Search for the cell housing the specified text and yield its (X, Y) center coordinate. 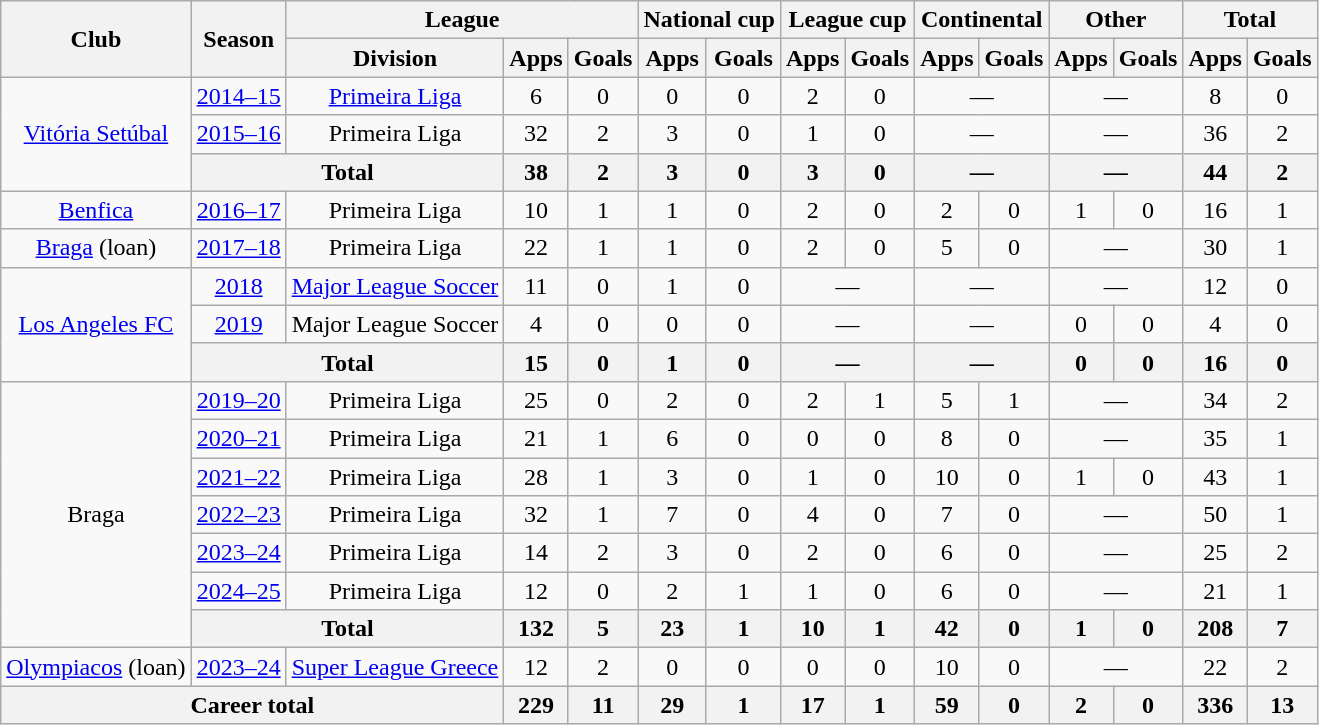
2020–21 (238, 438)
2022–23 (238, 515)
36 (1215, 134)
38 (536, 172)
Olympiacos (loan) (96, 667)
2015–16 (238, 134)
2017–18 (238, 248)
Benfica (96, 210)
2024–25 (238, 591)
44 (1215, 172)
2021–22 (238, 477)
Club (96, 39)
17 (812, 705)
15 (536, 362)
Season (238, 39)
23 (672, 629)
132 (536, 629)
Super League Greece (395, 667)
229 (536, 705)
League cup (847, 20)
Other (1116, 20)
14 (536, 553)
2019 (238, 324)
34 (1215, 400)
National cup (709, 20)
Braga (96, 514)
2016–17 (238, 210)
43 (1215, 477)
Continental (982, 20)
League (462, 20)
Vitória Setúbal (96, 134)
13 (1282, 705)
35 (1215, 438)
59 (947, 705)
336 (1215, 705)
42 (947, 629)
Career total (252, 705)
30 (1215, 248)
208 (1215, 629)
2014–15 (238, 96)
Los Angeles FC (96, 324)
2018 (238, 286)
50 (1215, 515)
2019–20 (238, 400)
29 (672, 705)
Braga (loan) (96, 248)
Division (395, 58)
28 (536, 477)
